Detect which cell encompasses the target text, then output its [x, y] center coordinate. 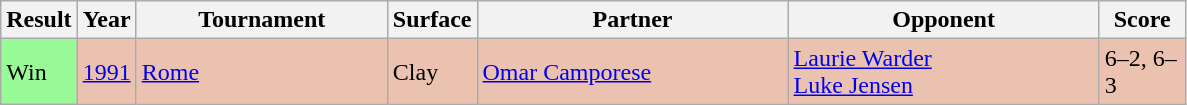
Opponent [944, 20]
Result [39, 20]
Clay [432, 72]
Rome [262, 72]
6–2, 6–3 [1142, 72]
Win [39, 72]
Omar Camporese [632, 72]
Score [1142, 20]
Year [106, 20]
Partner [632, 20]
Tournament [262, 20]
Surface [432, 20]
Laurie Warder Luke Jensen [944, 72]
1991 [106, 72]
